Find where the given text appears and provide that cell's center as (x, y) coordinate. 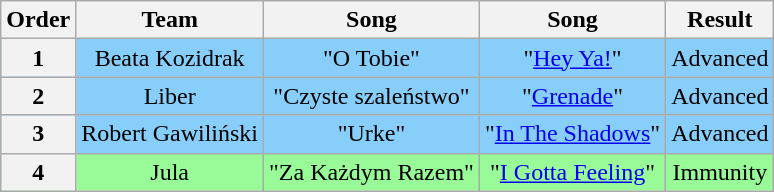
Result (720, 20)
Order (38, 20)
Liber (170, 96)
"Czyste szaleństwo" (372, 96)
Jula (170, 172)
"In The Shadows" (572, 134)
"I Gotta Feeling" (572, 172)
2 (38, 96)
Team (170, 20)
Robert Gawiliński (170, 134)
"Za Każdym Razem" (372, 172)
Immunity (720, 172)
"O Tobie" (372, 58)
1 (38, 58)
3 (38, 134)
4 (38, 172)
"Hey Ya!" (572, 58)
"Urke" (372, 134)
"Grenade" (572, 96)
Beata Kozidrak (170, 58)
